Identify which cell holds the provided text, then report its (X, Y) central coordinate. 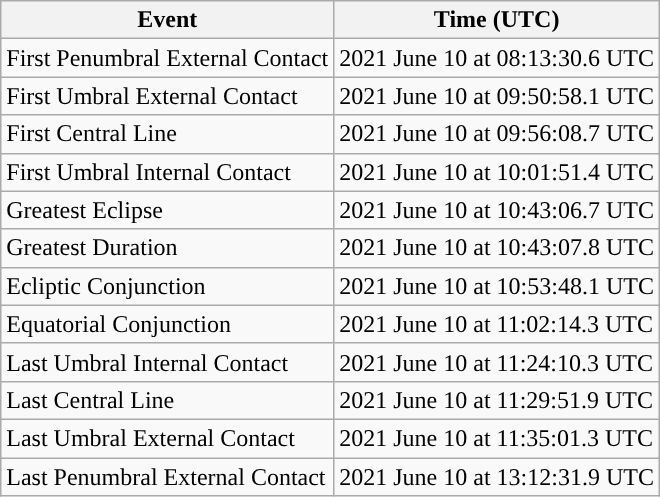
2021 June 10 at 11:29:51.9 UTC (497, 400)
First Central Line (168, 134)
2021 June 10 at 09:56:08.7 UTC (497, 134)
2021 June 10 at 10:43:07.8 UTC (497, 248)
2021 June 10 at 09:50:58.1 UTC (497, 96)
Greatest Duration (168, 248)
2021 June 10 at 13:12:31.9 UTC (497, 477)
Last Umbral External Contact (168, 438)
Equatorial Conjunction (168, 324)
Last Umbral Internal Contact (168, 362)
2021 June 10 at 10:01:51.4 UTC (497, 172)
First Umbral Internal Contact (168, 172)
2021 June 10 at 10:43:06.7 UTC (497, 210)
Greatest Eclipse (168, 210)
2021 June 10 at 11:24:10.3 UTC (497, 362)
2021 June 10 at 08:13:30.6 UTC (497, 58)
Event (168, 20)
First Penumbral External Contact (168, 58)
First Umbral External Contact (168, 96)
2021 June 10 at 10:53:48.1 UTC (497, 286)
Last Central Line (168, 400)
2021 June 10 at 11:35:01.3 UTC (497, 438)
2021 June 10 at 11:02:14.3 UTC (497, 324)
Ecliptic Conjunction (168, 286)
Time (UTC) (497, 20)
Last Penumbral External Contact (168, 477)
